Return the [X, Y] coordinate for the center point of the cell that contains the specified text.  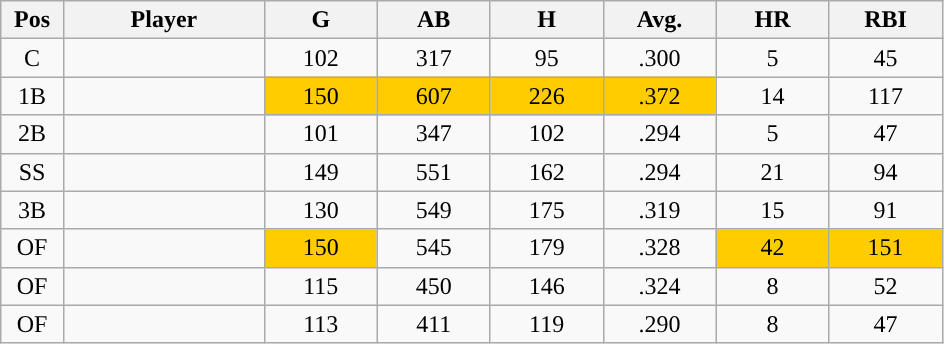
52 [886, 286]
551 [434, 172]
91 [886, 210]
3B [32, 210]
15 [772, 210]
1B [32, 96]
607 [434, 96]
130 [320, 210]
RBI [886, 20]
.300 [660, 58]
C [32, 58]
HR [772, 20]
H [546, 20]
151 [886, 248]
.324 [660, 286]
42 [772, 248]
.372 [660, 96]
101 [320, 134]
113 [320, 324]
.290 [660, 324]
226 [546, 96]
Avg. [660, 20]
AB [434, 20]
149 [320, 172]
162 [546, 172]
14 [772, 96]
146 [546, 286]
317 [434, 58]
SS [32, 172]
45 [886, 58]
95 [546, 58]
175 [546, 210]
2B [32, 134]
545 [434, 248]
450 [434, 286]
Player [164, 20]
94 [886, 172]
Pos [32, 20]
.328 [660, 248]
119 [546, 324]
347 [434, 134]
G [320, 20]
411 [434, 324]
549 [434, 210]
179 [546, 248]
.319 [660, 210]
115 [320, 286]
21 [772, 172]
117 [886, 96]
